Return [x, y] of the center of cell containing provided text 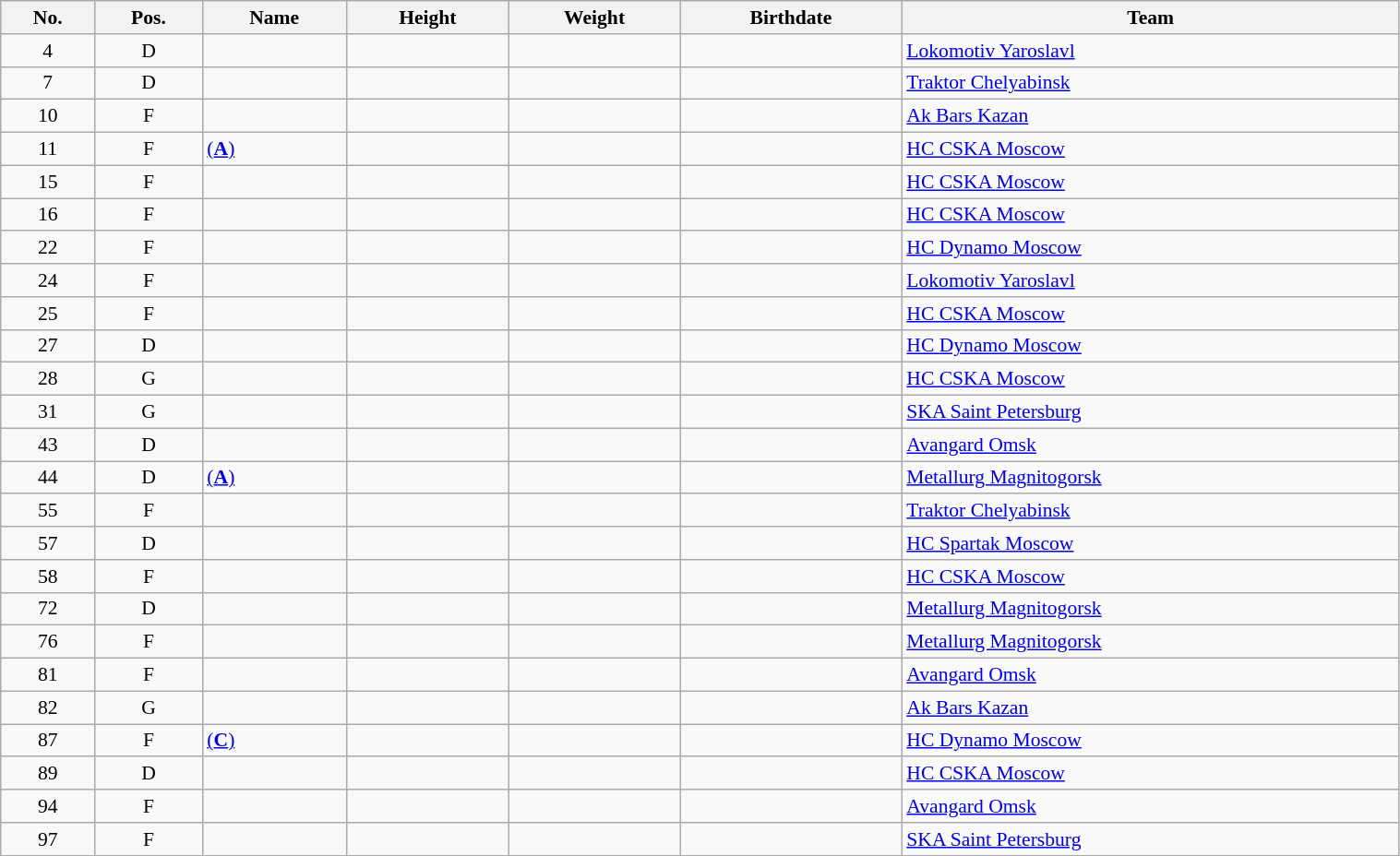
27 [48, 346]
44 [48, 478]
(C) [274, 741]
43 [48, 445]
No. [48, 18]
81 [48, 675]
24 [48, 280]
82 [48, 707]
Birthdate [792, 18]
Height [427, 18]
22 [48, 248]
16 [48, 215]
15 [48, 182]
57 [48, 543]
89 [48, 774]
Weight [594, 18]
76 [48, 642]
HC Spartak Moscow [1150, 543]
4 [48, 51]
58 [48, 577]
11 [48, 149]
25 [48, 314]
87 [48, 741]
28 [48, 379]
Team [1150, 18]
94 [48, 806]
Name [274, 18]
10 [48, 116]
31 [48, 412]
72 [48, 609]
97 [48, 839]
Pos. [150, 18]
7 [48, 83]
55 [48, 511]
